Detect which cell encompasses the target text, then output its [X, Y] center coordinate. 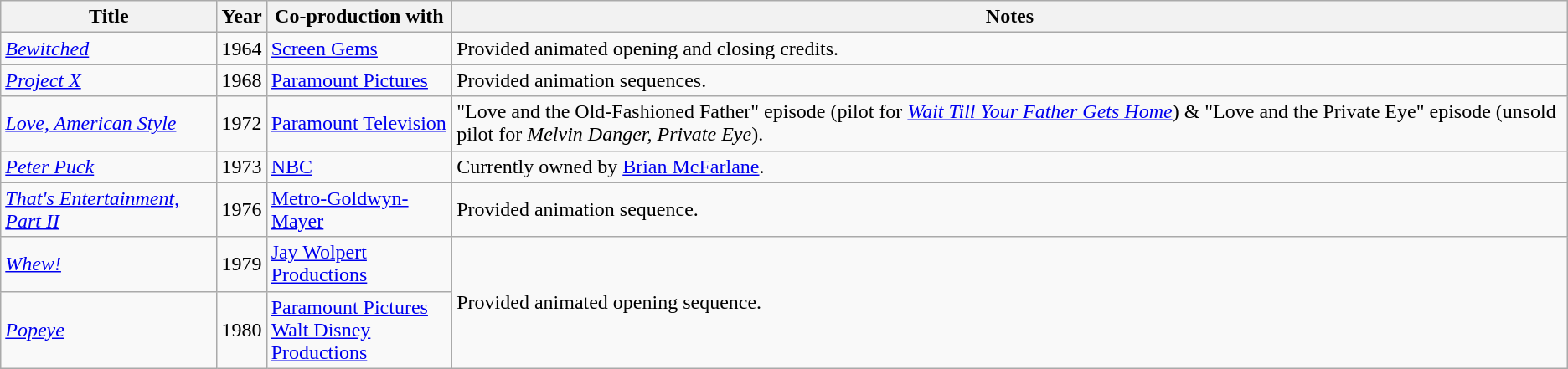
Provided animated opening sequence. [1010, 303]
Paramount Pictures [359, 80]
Jay Wolpert Productions [359, 264]
Provided animation sequences. [1010, 80]
Paramount PicturesWalt Disney Productions [359, 330]
Provided animation sequence. [1010, 209]
1964 [241, 49]
1976 [241, 209]
NBC [359, 167]
1968 [241, 80]
Metro-Goldwyn-Mayer [359, 209]
Whew! [109, 264]
Title [109, 17]
Co-production with [359, 17]
Paramount Television [359, 124]
1972 [241, 124]
Project X [109, 80]
Peter Puck [109, 167]
1979 [241, 264]
Screen Gems [359, 49]
1973 [241, 167]
Love, American Style [109, 124]
Year [241, 17]
Popeye [109, 330]
Notes [1010, 17]
Provided animated opening and closing credits. [1010, 49]
Bewitched [109, 49]
1980 [241, 330]
That's Entertainment, Part II [109, 209]
Currently owned by Brian McFarlane. [1010, 167]
